From the cell containing the given text, extract its center point as [x, y] coordinate. 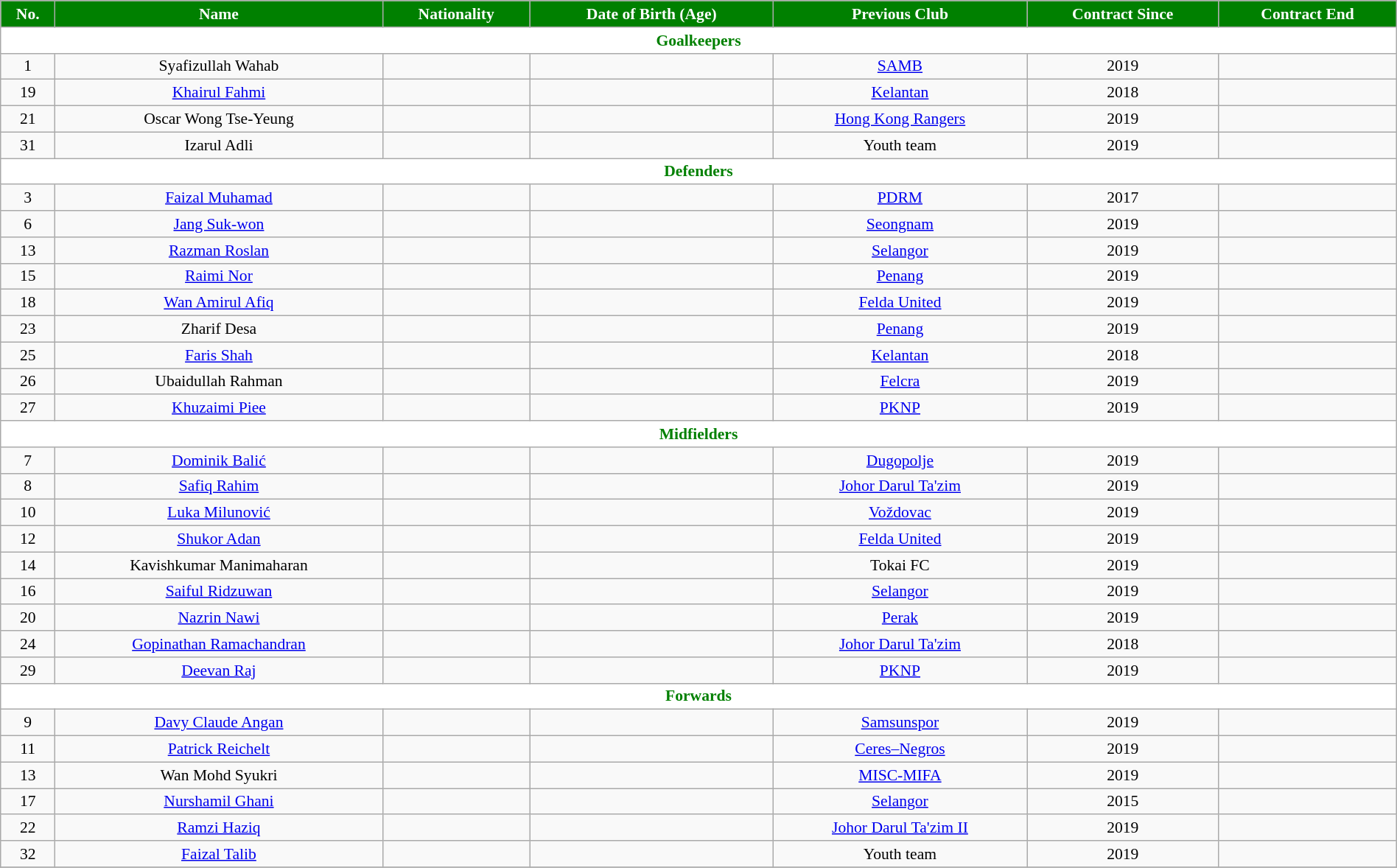
Deevan Raj [219, 671]
Ubaidullah Rahman [219, 382]
Felcra [900, 382]
Perak [900, 618]
12 [28, 539]
Date of Birth (Age) [651, 14]
18 [28, 303]
3 [28, 198]
22 [28, 828]
Nationality [456, 14]
Nazrin Nawi [219, 618]
10 [28, 513]
Gopinathan Ramachandran [219, 644]
SAMB [900, 66]
Voždovac [900, 513]
Hong Kong Rangers [900, 119]
Contract End [1307, 14]
25 [28, 355]
24 [28, 644]
17 [28, 802]
Kavishkumar Manimaharan [219, 565]
Khuzaimi Piee [219, 408]
14 [28, 565]
16 [28, 592]
Dugopolje [900, 461]
Wan Amirul Afiq [219, 303]
Oscar Wong Tse-Yeung [219, 119]
Name [219, 14]
Dominik Balić [219, 461]
20 [28, 618]
32 [28, 854]
Safiq Rahim [219, 486]
Midfielders [698, 434]
Luka Milunović [219, 513]
11 [28, 749]
Zharif Desa [219, 329]
29 [28, 671]
9 [28, 723]
Forwards [698, 696]
Jang Suk-won [219, 224]
Previous Club [900, 14]
Patrick Reichelt [219, 749]
23 [28, 329]
Ramzi Haziq [219, 828]
Samsunspor [900, 723]
6 [28, 224]
Faris Shah [219, 355]
8 [28, 486]
Contract Since [1123, 14]
Ceres–Negros [900, 749]
Davy Claude Angan [219, 723]
No. [28, 14]
MISC-MIFA [900, 775]
Johor Darul Ta'zim II [900, 828]
31 [28, 145]
Wan Mohd Syukri [219, 775]
Seongnam [900, 224]
Tokai FC [900, 565]
PDRM [900, 198]
15 [28, 276]
Razman Roslan [219, 251]
Defenders [698, 172]
Faizal Muhamad [219, 198]
2017 [1123, 198]
Izarul Adli [219, 145]
Faizal Talib [219, 854]
7 [28, 461]
19 [28, 93]
Syafizullah Wahab [219, 66]
Shukor Adan [219, 539]
26 [28, 382]
Saiful Ridzuwan [219, 592]
1 [28, 66]
27 [28, 408]
Raimi Nor [219, 276]
Goalkeepers [698, 41]
Khairul Fahmi [219, 93]
Nurshamil Ghani [219, 802]
2015 [1123, 802]
21 [28, 119]
